Search for the cell housing the specified text and yield its (X, Y) center coordinate. 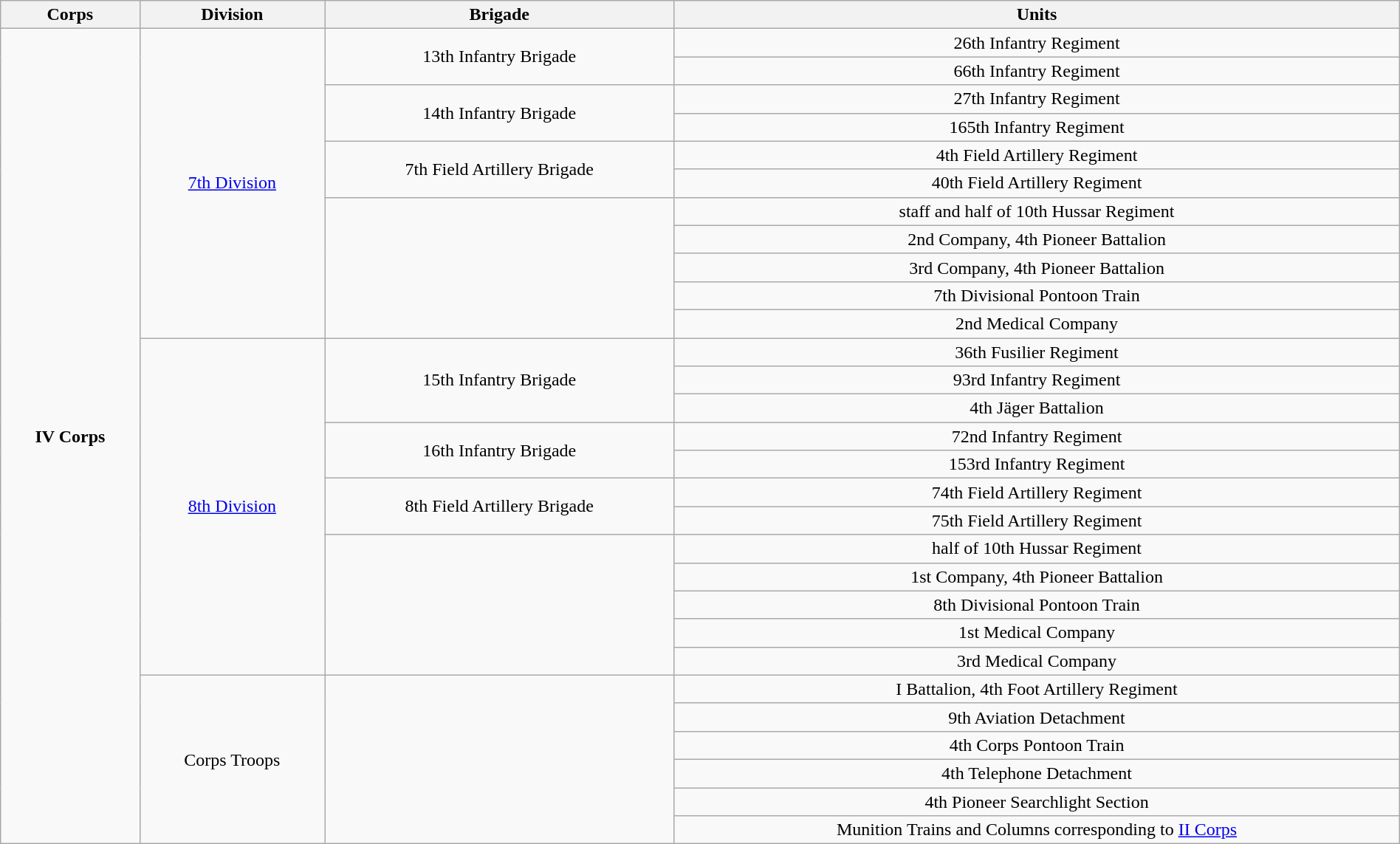
7th Divisional Pontoon Train (1037, 295)
2nd Medical Company (1037, 323)
7th Division (232, 183)
Brigade (499, 15)
Units (1037, 15)
14th Infantry Brigade (499, 113)
IV Corps (70, 436)
9th Aviation Detachment (1037, 717)
75th Field Artillery Regiment (1037, 521)
26th Infantry Regiment (1037, 43)
16th Infantry Brigade (499, 450)
7th Field Artillery Brigade (499, 169)
27th Infantry Regiment (1037, 99)
93rd Infantry Regiment (1037, 380)
4th Jäger Battalion (1037, 408)
72nd Infantry Regiment (1037, 436)
8th Divisional Pontoon Train (1037, 605)
4th Pioneer Searchlight Section (1037, 801)
3rd Company, 4th Pioneer Battalion (1037, 267)
8th Field Artillery Brigade (499, 507)
3rd Medical Company (1037, 661)
36th Fusilier Regiment (1037, 352)
13th Infantry Brigade (499, 57)
40th Field Artillery Regiment (1037, 183)
8th Division (232, 507)
2nd Company, 4th Pioneer Battalion (1037, 239)
Corps (70, 15)
Corps Troops (232, 759)
1st Company, 4th Pioneer Battalion (1037, 577)
4th Corps Pontoon Train (1037, 745)
1st Medical Company (1037, 633)
74th Field Artillery Regiment (1037, 493)
15th Infantry Brigade (499, 380)
165th Infantry Regiment (1037, 127)
4th Field Artillery Regiment (1037, 155)
66th Infantry Regiment (1037, 71)
half of 10th Hussar Regiment (1037, 549)
staff and half of 10th Hussar Regiment (1037, 211)
4th Telephone Detachment (1037, 773)
Division (232, 15)
153rd Infantry Regiment (1037, 464)
I Battalion, 4th Foot Artillery Regiment (1037, 689)
Munition Trains and Columns corresponding to II Corps (1037, 830)
